Pinpoint the cell where the given text exists, returning its (X, Y) midpoint coordinate. 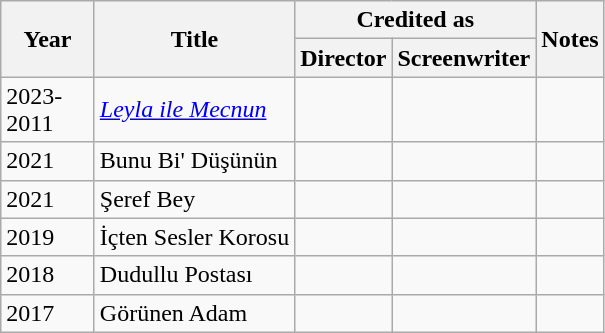
Görünen Adam (194, 313)
Title (194, 39)
Leyla ile Mecnun (194, 110)
Notes (570, 39)
2019 (48, 237)
2018 (48, 275)
Screenwriter (464, 58)
2017 (48, 313)
Dudullu Postası (194, 275)
Bunu Bi' Düşünün (194, 161)
Director (344, 58)
2023-2011 (48, 110)
Şeref Bey (194, 199)
Year (48, 39)
İçten Sesler Korosu (194, 237)
Credited as (416, 20)
